Pinpoint the cell where the given text exists, returning its [x, y] midpoint coordinate. 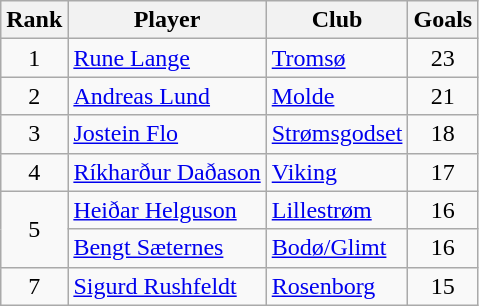
Strømsgodset [337, 134]
Sigurd Rushfeldt [167, 286]
Ríkharður Daðason [167, 172]
Bengt Sæternes [167, 248]
2 [34, 96]
5 [34, 229]
Jostein Flo [167, 134]
23 [443, 58]
Goals [443, 20]
Rosenborg [337, 286]
18 [443, 134]
Viking [337, 172]
Club [337, 20]
Bodø/Glimt [337, 248]
17 [443, 172]
Player [167, 20]
Heiðar Helguson [167, 210]
Lillestrøm [337, 210]
Rank [34, 20]
4 [34, 172]
Andreas Lund [167, 96]
7 [34, 286]
3 [34, 134]
Rune Lange [167, 58]
Molde [337, 96]
Tromsø [337, 58]
1 [34, 58]
21 [443, 96]
15 [443, 286]
